Return the (X, Y) coordinate for the center point of the cell that contains the specified text.  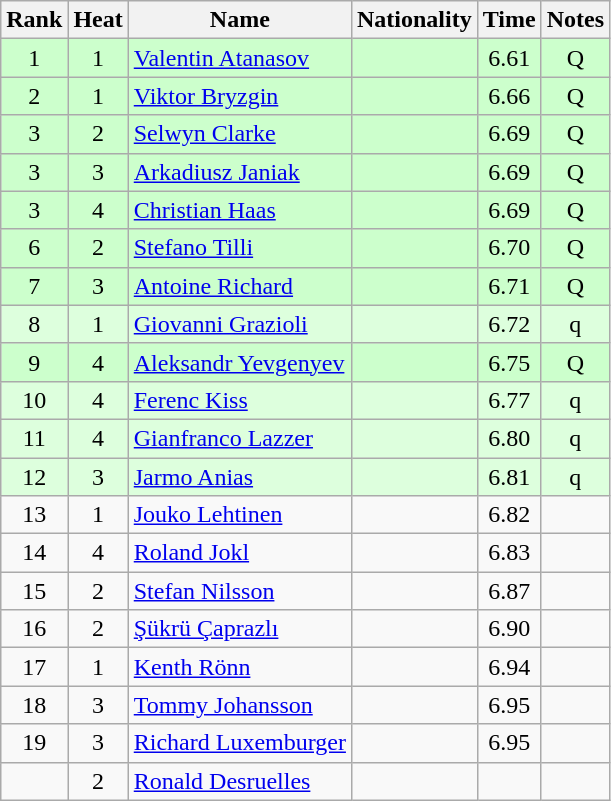
8 (34, 324)
6.75 (509, 362)
Arkadiusz Janiak (240, 172)
Tommy Johansson (240, 705)
Ferenc Kiss (240, 400)
7 (34, 286)
6.61 (509, 58)
9 (34, 362)
6.72 (509, 324)
Selwyn Clarke (240, 134)
18 (34, 705)
6.66 (509, 96)
Jarmo Anias (240, 477)
6.90 (509, 629)
6.94 (509, 667)
6.87 (509, 591)
Nationality (414, 20)
Rank (34, 20)
Time (509, 20)
6.82 (509, 515)
Heat (98, 20)
Name (240, 20)
Ronald Desruelles (240, 781)
Giovanni Grazioli (240, 324)
Antoine Richard (240, 286)
Roland Jokl (240, 553)
Valentin Atanasov (240, 58)
6 (34, 248)
10 (34, 400)
6.77 (509, 400)
Kenth Rönn (240, 667)
6.70 (509, 248)
13 (34, 515)
6.71 (509, 286)
Aleksandr Yevgenyev (240, 362)
Viktor Bryzgin (240, 96)
Gianfranco Lazzer (240, 438)
Şükrü Çaprazlı (240, 629)
Richard Luxemburger (240, 743)
15 (34, 591)
Notes (575, 20)
6.80 (509, 438)
Jouko Lehtinen (240, 515)
14 (34, 553)
Stefan Nilsson (240, 591)
16 (34, 629)
12 (34, 477)
6.81 (509, 477)
Christian Haas (240, 210)
11 (34, 438)
17 (34, 667)
19 (34, 743)
Stefano Tilli (240, 248)
6.83 (509, 553)
